Find where the given text appears and provide that cell's center as [x, y] coordinate. 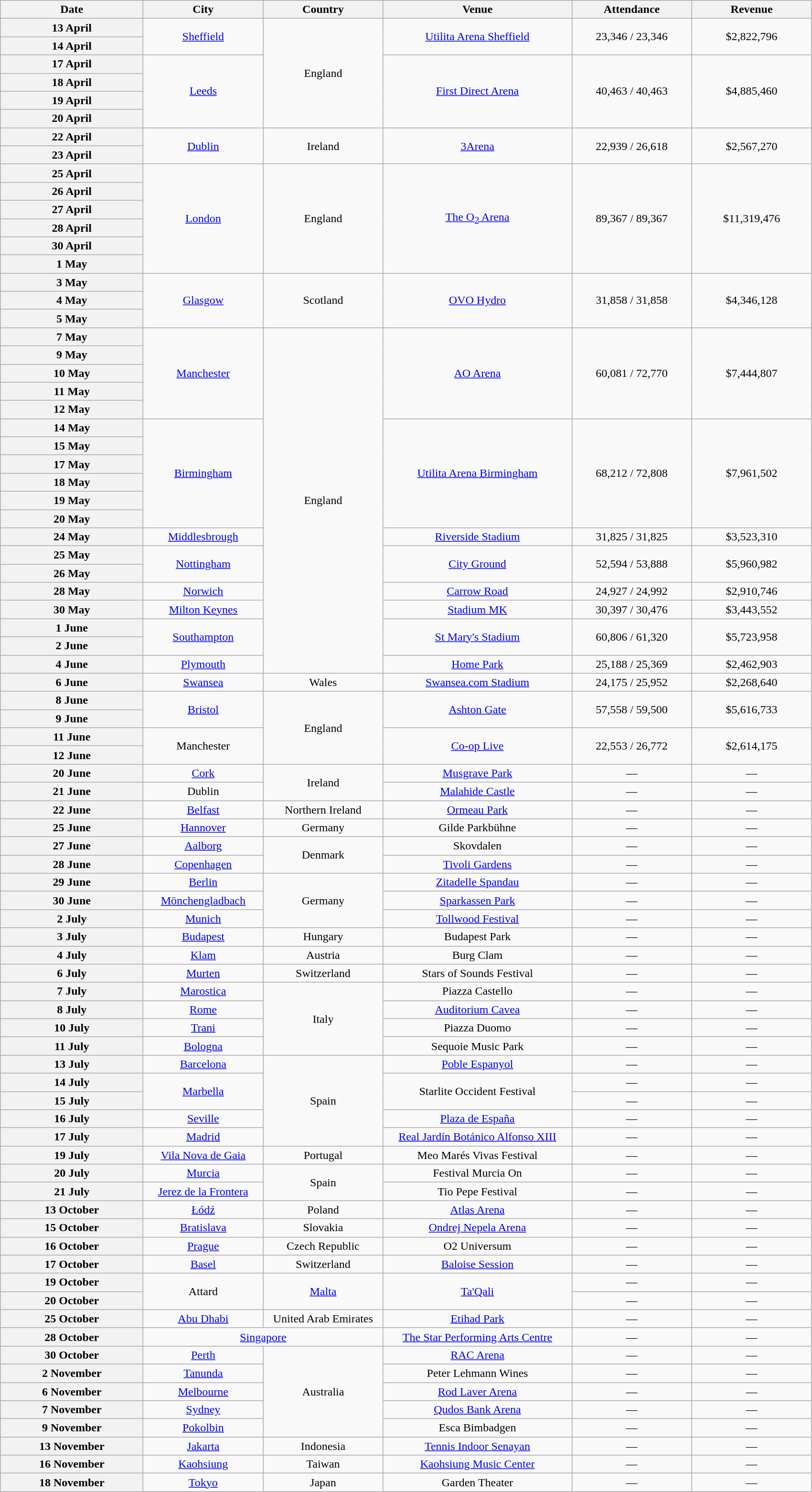
$11,319,476 [752, 218]
Bologna [203, 1046]
23 April [72, 155]
Southampton [203, 637]
Atlas Arena [478, 1210]
4 June [72, 664]
First Direct Arena [478, 91]
Budapest [203, 937]
52,594 / 53,888 [631, 564]
20 July [72, 1173]
Attendance [631, 10]
Pokolbin [203, 1428]
Perth [203, 1355]
1 June [72, 628]
$5,960,982 [752, 564]
AO Arena [478, 373]
Rome [203, 1009]
Piazza Castello [478, 991]
St Mary's Stadium [478, 637]
28 June [72, 864]
OVO Hydro [478, 301]
Stars of Sounds Festival [478, 973]
20 May [72, 518]
Tollwood Festival [478, 919]
Sydney [203, 1410]
Tivoli Gardens [478, 864]
Belfast [203, 810]
United Arab Emirates [323, 1319]
Tokyo [203, 1482]
3Arena [478, 146]
O2 Universum [478, 1246]
Norwich [203, 591]
Ormeau Park [478, 810]
31,825 / 31,825 [631, 537]
Stadium MK [478, 610]
Riverside Stadium [478, 537]
13 November [72, 1446]
Starlite Occident Festival [478, 1091]
7 May [72, 337]
25,188 / 25,369 [631, 664]
2 June [72, 646]
Peter Lehmann Wines [478, 1373]
11 May [72, 391]
Japan [323, 1482]
25 October [72, 1319]
57,558 / 59,500 [631, 709]
$2,910,746 [752, 591]
Plaza de España [478, 1119]
17 April [72, 64]
Kaohsiung Music Center [478, 1464]
Poland [323, 1210]
10 May [72, 373]
City Ground [478, 564]
28 April [72, 228]
Sequoie Music Park [478, 1046]
20 October [72, 1300]
Madrid [203, 1137]
Tennis Indoor Senayan [478, 1446]
Hungary [323, 937]
Basel [203, 1264]
Garden Theater [478, 1482]
19 October [72, 1282]
Etihad Park [478, 1319]
Baloise Session [478, 1264]
7 November [72, 1410]
16 November [72, 1464]
19 May [72, 500]
Prague [203, 1246]
11 June [72, 737]
Jakarta [203, 1446]
$4,346,128 [752, 301]
Bristol [203, 709]
30 May [72, 610]
15 July [72, 1100]
Trani [203, 1028]
Qudos Bank Arena [478, 1410]
Real Jardín Botánico Alfonso XIII [478, 1137]
89,367 / 89,367 [631, 218]
Murten [203, 973]
Meo Marés Vivas Festival [478, 1155]
Musgrave Park [478, 773]
7 July [72, 991]
Berlin [203, 882]
30 June [72, 901]
3 July [72, 937]
$3,443,552 [752, 610]
6 November [72, 1392]
Klam [203, 955]
14 April [72, 46]
Malahide Castle [478, 791]
60,806 / 61,320 [631, 637]
18 November [72, 1482]
Skovdalen [478, 846]
24 May [72, 537]
5 May [72, 319]
9 November [72, 1428]
12 June [72, 755]
9 May [72, 355]
Taiwan [323, 1464]
27 June [72, 846]
Marbella [203, 1091]
2 July [72, 919]
Munich [203, 919]
Nottingham [203, 564]
Auditorium Cavea [478, 1009]
The O2 Arena [478, 218]
Kaohsiung [203, 1464]
$5,723,958 [752, 637]
13 April [72, 28]
Esca Bimbadgen [478, 1428]
13 October [72, 1210]
Swansea [203, 682]
Festival Murcia On [478, 1173]
24,175 / 25,952 [631, 682]
Singapore [263, 1337]
17 May [72, 464]
Date [72, 10]
25 April [72, 173]
17 October [72, 1264]
6 June [72, 682]
Gilde Parkbühne [478, 828]
20 April [72, 118]
Scotland [323, 301]
Hannover [203, 828]
Copenhagen [203, 864]
Italy [323, 1019]
Vila Nova de Gaia [203, 1155]
Milton Keynes [203, 610]
Northern Ireland [323, 810]
$2,822,796 [752, 37]
Ashton Gate [478, 709]
Austria [323, 955]
Poble Espanyol [478, 1064]
London [203, 218]
17 July [72, 1137]
Jerez de la Frontera [203, 1191]
$4,885,460 [752, 91]
Tanunda [203, 1373]
25 June [72, 828]
Portugal [323, 1155]
68,212 / 72,808 [631, 473]
19 April [72, 100]
60,081 / 72,770 [631, 373]
Zitadelle Spandau [478, 882]
$7,961,502 [752, 473]
Wales [323, 682]
29 June [72, 882]
9 June [72, 719]
Co-op Live [478, 746]
21 June [72, 791]
25 May [72, 555]
Malta [323, 1291]
3 May [72, 282]
14 July [72, 1082]
Attard [203, 1291]
20 June [72, 773]
$7,444,807 [752, 373]
30 October [72, 1355]
13 July [72, 1064]
Denmark [323, 855]
24,927 / 24,992 [631, 591]
Budapest Park [478, 937]
Sheffield [203, 37]
22 June [72, 810]
12 May [72, 409]
Seville [203, 1119]
Middlesbrough [203, 537]
22,939 / 26,618 [631, 146]
8 July [72, 1009]
Utilita Arena Sheffield [478, 37]
15 May [72, 446]
Sparkassen Park [478, 901]
11 July [72, 1046]
16 July [72, 1119]
4 July [72, 955]
Australia [323, 1391]
28 October [72, 1337]
Piazza Duomo [478, 1028]
40,463 / 40,463 [631, 91]
23,346 / 23,346 [631, 37]
Leeds [203, 91]
Indonesia [323, 1446]
Country [323, 10]
$3,523,310 [752, 537]
Slovakia [323, 1228]
1 May [72, 264]
31,858 / 31,858 [631, 301]
Barcelona [203, 1064]
2 November [72, 1373]
Birmingham [203, 473]
4 May [72, 301]
$2,268,640 [752, 682]
30 April [72, 246]
16 October [72, 1246]
Mönchengladbach [203, 901]
Revenue [752, 10]
Glasgow [203, 301]
26 April [72, 191]
Melbourne [203, 1392]
Ta'Qali [478, 1291]
Cork [203, 773]
Tio Pepe Festival [478, 1191]
Carrow Road [478, 591]
Murcia [203, 1173]
Abu Dhabi [203, 1319]
10 July [72, 1028]
6 July [72, 973]
21 July [72, 1191]
Venue [478, 10]
28 May [72, 591]
19 July [72, 1155]
Rod Laver Arena [478, 1392]
27 April [72, 209]
18 May [72, 482]
8 June [72, 700]
The Star Performing Arts Centre [478, 1337]
15 October [72, 1228]
Home Park [478, 664]
Łódź [203, 1210]
22,553 / 26,772 [631, 746]
Bratislava [203, 1228]
18 April [72, 82]
Burg Clam [478, 955]
$2,567,270 [752, 146]
City [203, 10]
Czech Republic [323, 1246]
Swansea.com Stadium [478, 682]
26 May [72, 573]
Marostica [203, 991]
Aalborg [203, 846]
RAC Arena [478, 1355]
Utilita Arena Birmingham [478, 473]
$2,614,175 [752, 746]
Plymouth [203, 664]
30,397 / 30,476 [631, 610]
22 April [72, 137]
$5,616,733 [752, 709]
14 May [72, 428]
$2,462,903 [752, 664]
Ondrej Nepela Arena [478, 1228]
